Search for the cell housing the specified text and yield its (x, y) center coordinate. 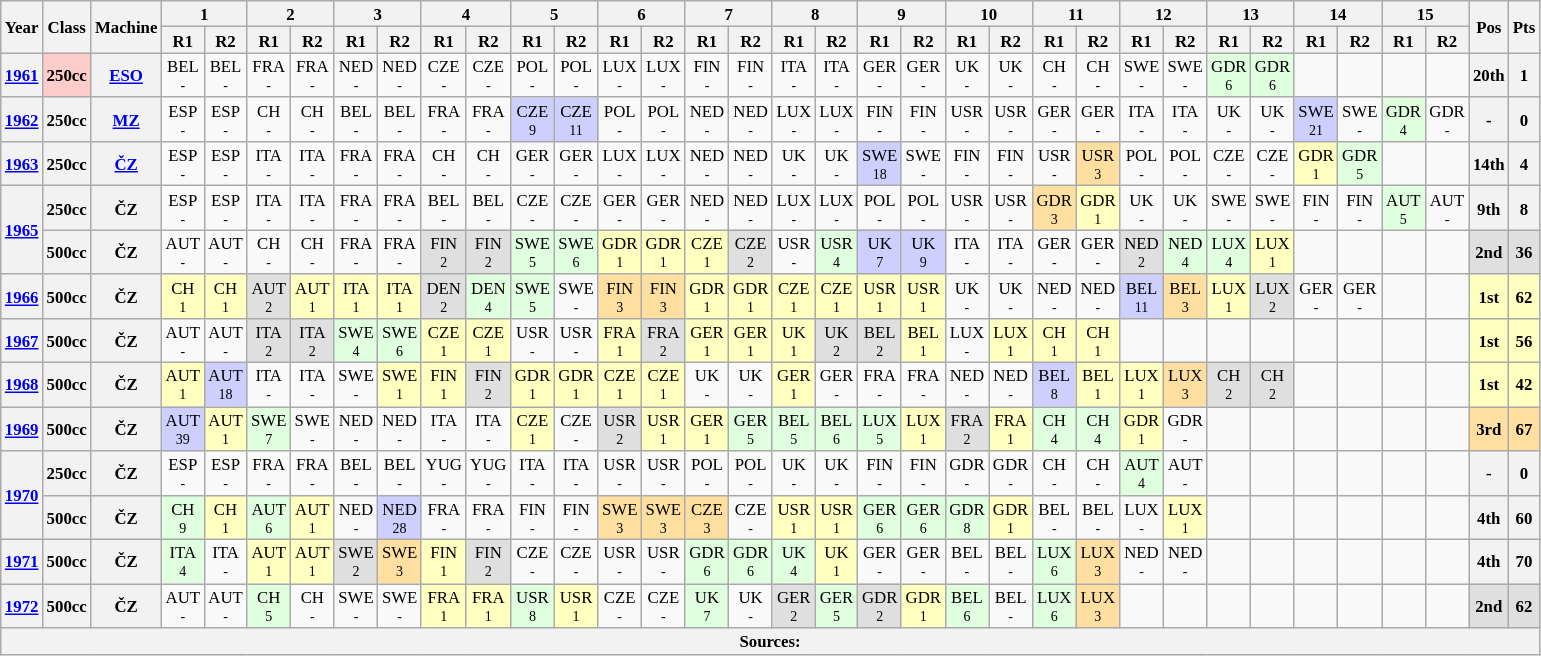
UK2 (836, 341)
9th (1489, 208)
67 (1524, 429)
Sources: (770, 641)
7 (728, 14)
CZE9 (533, 120)
ESO (126, 75)
1963 (22, 164)
ITA4 (182, 562)
1962 (22, 120)
USR4 (836, 252)
3rd (1489, 429)
USR8 (533, 606)
42 (1524, 385)
9 (902, 14)
LUX5 (880, 429)
SWE7 (269, 429)
MZ (126, 120)
15 (1426, 14)
BEL11 (1142, 296)
GER2 (794, 606)
1961 (22, 75)
DEN4 (488, 296)
DEN2 (444, 296)
SWE2 (356, 562)
LUX4 (1229, 252)
CH9 (182, 517)
10 (988, 14)
AUT18 (226, 385)
SWE18 (880, 164)
12 (1164, 14)
Pos (1489, 27)
AUT6 (269, 517)
BEL5 (794, 429)
14th (1489, 164)
NED28 (400, 517)
UK9 (923, 252)
6 (642, 14)
1971 (22, 562)
GDR4 (1404, 120)
BEL3 (1185, 296)
GDR5 (1360, 164)
5 (554, 14)
20th (1489, 75)
1972 (22, 606)
GDR2 (880, 606)
14 (1338, 14)
SWE4 (356, 341)
13 (1250, 14)
GDR8 (967, 517)
BEL2 (880, 341)
1969 (22, 429)
1970 (22, 495)
NED2 (1142, 252)
LUX2 (1273, 296)
AUT2 (269, 296)
UK4 (794, 562)
GDR3 (1054, 208)
USR3 (1098, 164)
1965 (22, 230)
56 (1524, 341)
USR2 (620, 429)
1967 (22, 341)
2 (290, 14)
Machine (126, 27)
BEL8 (1054, 385)
CZE11 (576, 120)
11 (1076, 14)
AUT39 (182, 429)
CZE2 (751, 252)
Pts (1524, 27)
NED4 (1185, 252)
AUT4 (1142, 473)
Class (67, 27)
CZE3 (707, 517)
60 (1524, 517)
70 (1524, 562)
SWE21 (1316, 120)
36 (1524, 252)
SWE1 (400, 385)
CH5 (269, 606)
1968 (22, 385)
AUT5 (1404, 208)
1966 (22, 296)
3 (378, 14)
Year (22, 27)
